For the text-containing cell, return its midpoint in [x, y] coordinate format. 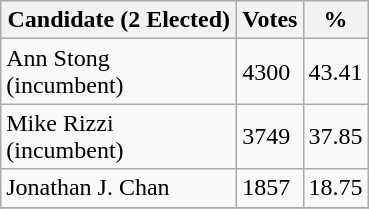
Candidate (2 Elected) [119, 20]
18.75 [336, 188]
Jonathan J. Chan [119, 188]
% [336, 20]
1857 [270, 188]
Mike Rizzi (incumbent) [119, 136]
37.85 [336, 136]
3749 [270, 136]
4300 [270, 72]
43.41 [336, 72]
Ann Stong (incumbent) [119, 72]
Votes [270, 20]
